Determine the [X, Y] coordinate at the center of the cell enclosing the given text.  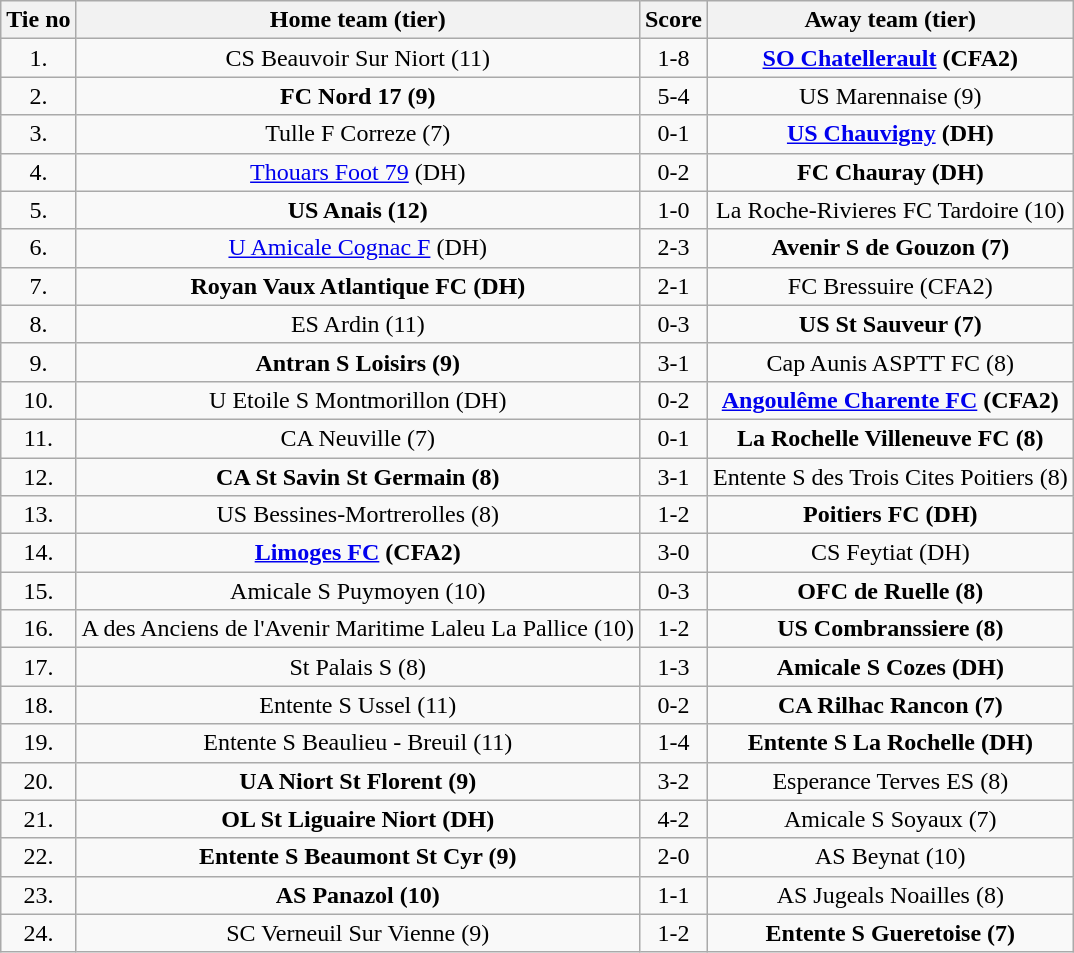
OFC de Ruelle (8) [890, 591]
23. [38, 895]
13. [38, 515]
US St Sauveur (7) [890, 324]
US Anais (12) [358, 210]
Amicale S Cozes (DH) [890, 667]
OL St Liguaire Niort (DH) [358, 819]
St Palais S (8) [358, 667]
US Marennaise (9) [890, 96]
Away team (tier) [890, 20]
Entente S Ussel (11) [358, 705]
2-1 [673, 286]
ES Ardin (11) [358, 324]
1-4 [673, 743]
19. [38, 743]
US Combranssiere (8) [890, 629]
1. [38, 58]
15. [38, 591]
Limoges FC (CFA2) [358, 553]
Antran S Loisirs (9) [358, 362]
3-2 [673, 781]
UA Niort St Florent (9) [358, 781]
Amicale S Puymoyen (10) [358, 591]
8. [38, 324]
21. [38, 819]
24. [38, 933]
CA Rilhac Rancon (7) [890, 705]
US Bessines-Mortrerolles (8) [358, 515]
11. [38, 438]
22. [38, 857]
Entente S Beaulieu - Breuil (11) [358, 743]
7. [38, 286]
CA Neuville (7) [358, 438]
9. [38, 362]
Entente S La Rochelle (DH) [890, 743]
Entente S Gueretoise (7) [890, 933]
6. [38, 248]
FC Nord 17 (9) [358, 96]
SC Verneuil Sur Vienne (9) [358, 933]
Score [673, 20]
Esperance Terves ES (8) [890, 781]
Entente S des Trois Cites Poitiers (8) [890, 477]
U Amicale Cognac F (DH) [358, 248]
4. [38, 172]
16. [38, 629]
La Roche-Rivieres FC Tardoire (10) [890, 210]
La Rochelle Villeneuve FC (8) [890, 438]
AS Panazol (10) [358, 895]
3. [38, 134]
4-2 [673, 819]
SO Chatellerault (CFA2) [890, 58]
A des Anciens de l'Avenir Maritime Laleu La Pallice (10) [358, 629]
Royan Vaux Atlantique FC (DH) [358, 286]
14. [38, 553]
12. [38, 477]
5-4 [673, 96]
U Etoile S Montmorillon (DH) [358, 400]
18. [38, 705]
Poitiers FC (DH) [890, 515]
AS Beynat (10) [890, 857]
Thouars Foot 79 (DH) [358, 172]
Tulle F Correze (7) [358, 134]
5. [38, 210]
Amicale S Soyaux (7) [890, 819]
1-8 [673, 58]
Tie no [38, 20]
1-1 [673, 895]
1-3 [673, 667]
US Chauvigny (DH) [890, 134]
10. [38, 400]
Cap Aunis ASPTT FC (8) [890, 362]
FC Bressuire (CFA2) [890, 286]
AS Jugeals Noailles (8) [890, 895]
CS Beauvoir Sur Niort (11) [358, 58]
2. [38, 96]
17. [38, 667]
20. [38, 781]
3-0 [673, 553]
Avenir S de Gouzon (7) [890, 248]
2-3 [673, 248]
Angoulême Charente FC (CFA2) [890, 400]
1-0 [673, 210]
Home team (tier) [358, 20]
FC Chauray (DH) [890, 172]
CA St Savin St Germain (8) [358, 477]
CS Feytiat (DH) [890, 553]
Entente S Beaumont St Cyr (9) [358, 857]
2-0 [673, 857]
